Pinpoint the cell where the given text exists, returning its [x, y] midpoint coordinate. 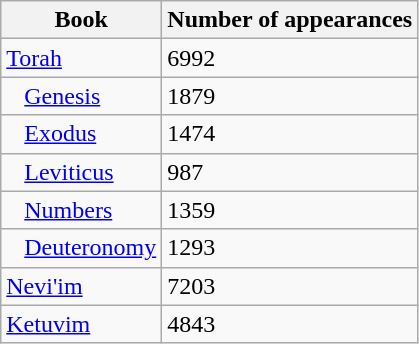
987 [290, 172]
Leviticus [82, 172]
Book [82, 20]
6992 [290, 58]
4843 [290, 324]
Nevi'im [82, 286]
1474 [290, 134]
Exodus [82, 134]
Torah [82, 58]
1359 [290, 210]
1293 [290, 248]
7203 [290, 286]
Deuteronomy [82, 248]
Numbers [82, 210]
Genesis [82, 96]
Number of appearances [290, 20]
1879 [290, 96]
Ketuvim [82, 324]
